Determine the (x, y) coordinate at the center of the cell enclosing the given text.  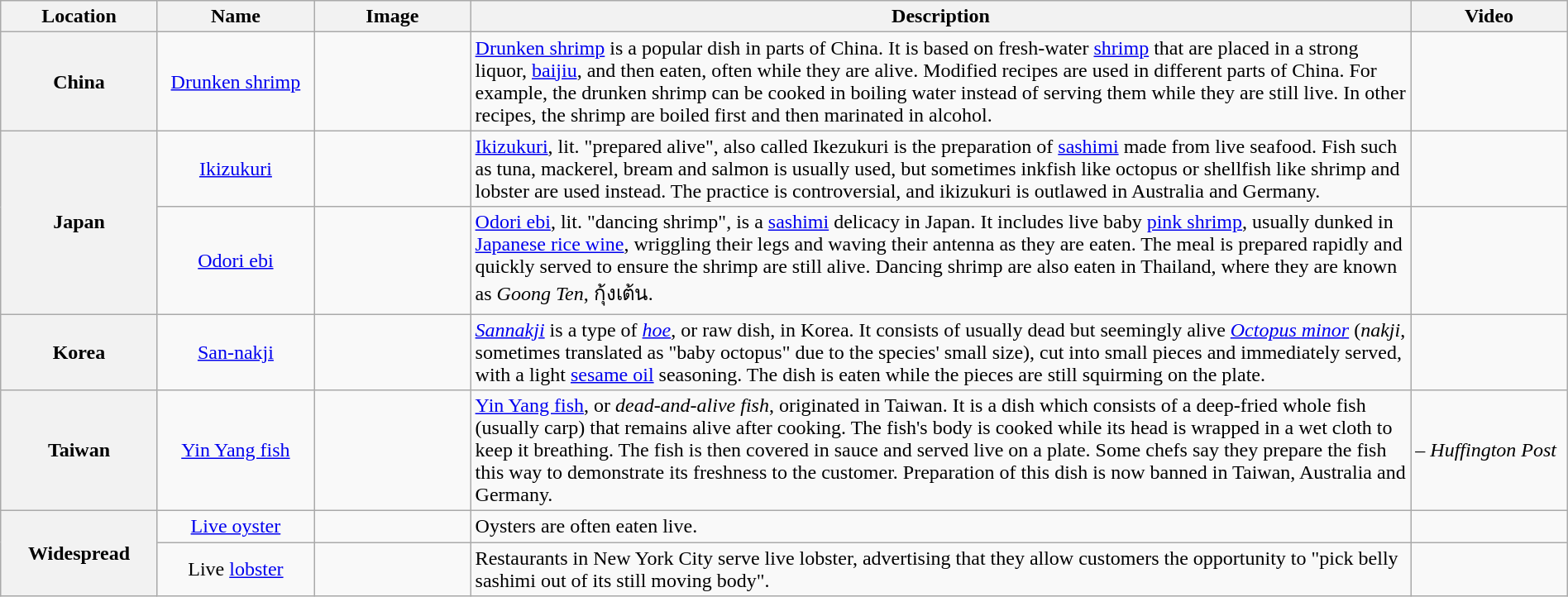
Taiwan (79, 451)
Drunken shrimp (235, 81)
Name (235, 17)
Widespread (79, 554)
San-nakji (235, 352)
Image (392, 17)
Description (941, 17)
Yin Yang fish (235, 451)
Korea (79, 352)
Location (79, 17)
Ikizukuri (235, 169)
Oysters are often eaten live. (941, 527)
Live lobster (235, 569)
Video (1489, 17)
Japan (79, 222)
China (79, 81)
– Huffington Post (1489, 451)
Live oyster (235, 527)
Odori ebi (235, 260)
